For the text-containing cell, return its midpoint in [X, Y] coordinate format. 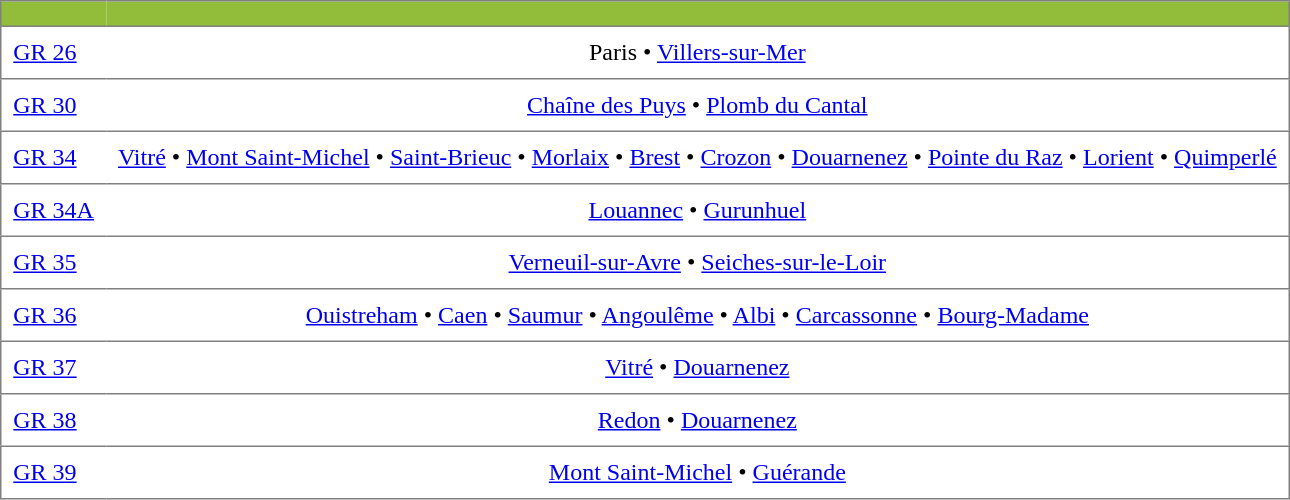
Louannec • Gurunhuel [698, 210]
Redon • Douarnenez [698, 420]
GR 38 [54, 420]
GR 26 [54, 52]
Mont Saint-Michel • Guérande [698, 472]
GR 36 [54, 315]
GR 39 [54, 472]
GR 34A [54, 210]
Chaîne des Puys • Plomb du Cantal [698, 105]
Paris • Villers-sur-Mer [698, 52]
Ouistreham • Caen • Saumur • Angoulême • Albi • Carcassonne • Bourg-Madame [698, 315]
GR 34 [54, 157]
GR 37 [54, 367]
Vitré • Mont Saint-Michel • Saint-Brieuc • Morlaix • Brest • Crozon • Douarnenez • Pointe du Raz • Lorient • Quimperlé [698, 157]
GR 30 [54, 105]
GR 35 [54, 262]
Vitré • Douarnenez [698, 367]
Verneuil-sur-Avre • Seiches-sur-le-Loir [698, 262]
